Find where the given text appears and provide that cell's center as [x, y] coordinate. 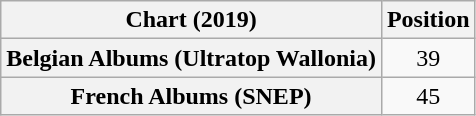
French Albums (SNEP) [192, 96]
39 [428, 58]
45 [428, 96]
Belgian Albums (Ultratop Wallonia) [192, 58]
Chart (2019) [192, 20]
Position [428, 20]
